Locate the cell with the specified text and output its [x, y] center coordinate. 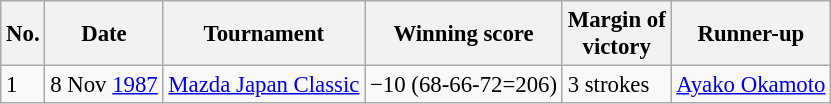
Winning score [464, 34]
−10 (68-66-72=206) [464, 85]
8 Nov 1987 [104, 85]
Tournament [264, 34]
No. [23, 34]
3 strokes [616, 85]
1 [23, 85]
Mazda Japan Classic [264, 85]
Runner-up [751, 34]
Date [104, 34]
Margin ofvictory [616, 34]
Ayako Okamoto [751, 85]
